Identify which cell holds the provided text, then report its (x, y) central coordinate. 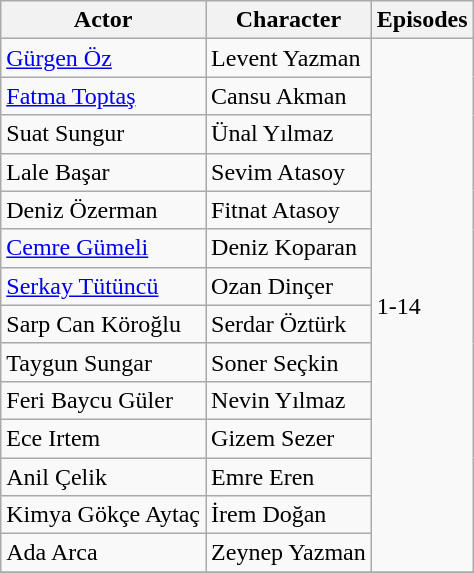
Character (289, 20)
Gizem Sezer (289, 438)
Zeynep Yazman (289, 553)
Serdar Öztürk (289, 324)
Nevin Yılmaz (289, 400)
Sevim Atasoy (289, 172)
Ece Irtem (104, 438)
Cemre Gümeli (104, 248)
Ada Arca (104, 553)
Taygun Sungar (104, 362)
1-14 (422, 306)
Cansu Akman (289, 96)
Feri Baycu Güler (104, 400)
Levent Yazman (289, 58)
Episodes (422, 20)
Lale Başar (104, 172)
Ozan Dinçer (289, 286)
Deniz Özerman (104, 210)
Soner Seçkin (289, 362)
Fitnat Atasoy (289, 210)
Anil Çelik (104, 477)
Sarp Can Köroğlu (104, 324)
Actor (104, 20)
Serkay Tütüncü (104, 286)
İrem Doğan (289, 515)
Kimya Gökçe Aytaç (104, 515)
Fatma Toptaş (104, 96)
Suat Sungur (104, 134)
Ünal Yılmaz (289, 134)
Gürgen Öz (104, 58)
Emre Eren (289, 477)
Deniz Koparan (289, 248)
